Determine the [X, Y] coordinate at the center of the cell enclosing the given text.  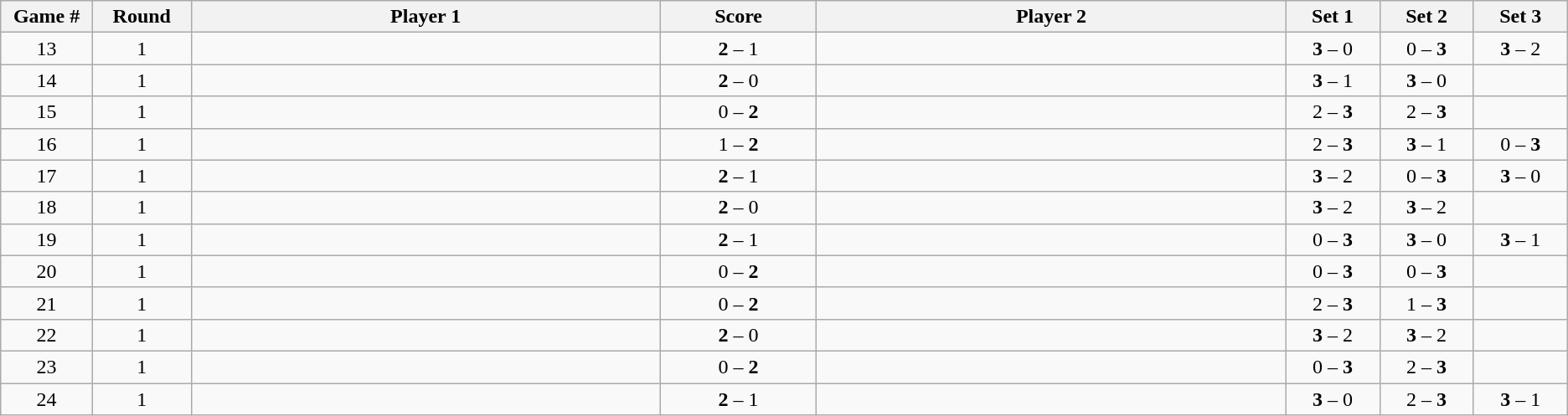
Score [739, 17]
1 – 3 [1426, 303]
14 [47, 80]
16 [47, 144]
21 [47, 303]
18 [47, 208]
Set 3 [1520, 17]
24 [47, 399]
23 [47, 367]
13 [47, 49]
19 [47, 239]
17 [47, 176]
Set 2 [1426, 17]
1 – 2 [739, 144]
20 [47, 271]
Set 1 [1333, 17]
Round [142, 17]
Player 1 [426, 17]
Game # [47, 17]
Player 2 [1051, 17]
15 [47, 112]
22 [47, 335]
